Capture the cell that displays the provided text and extract its (x, y) central coordinate. 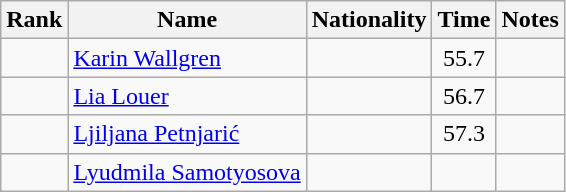
56.7 (464, 96)
Nationality (369, 20)
Lyudmila Samotyosova (187, 172)
Ljiljana Petnjarić (187, 134)
Lia Louer (187, 96)
55.7 (464, 58)
Time (464, 20)
57.3 (464, 134)
Karin Wallgren (187, 58)
Notes (530, 20)
Rank (34, 20)
Name (187, 20)
